Identify which cell holds the provided text, then report its (X, Y) central coordinate. 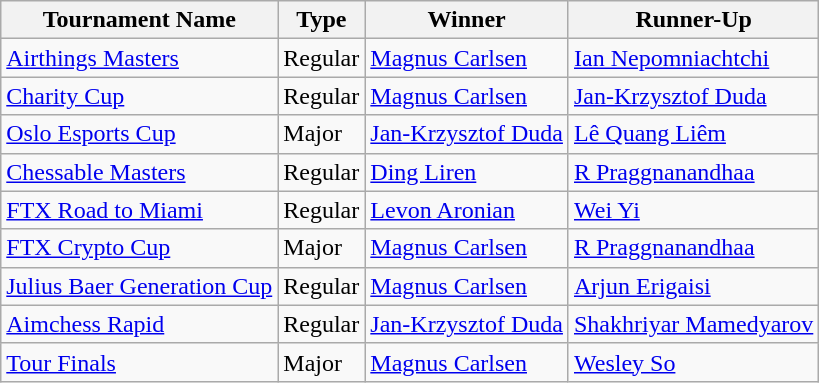
Ian Nepomniachtchi (693, 58)
Wesley So (693, 362)
Lê Quang Liêm (693, 134)
Airthings Masters (140, 58)
Levon Aronian (467, 210)
Chessable Masters (140, 172)
Shakhriyar Mamedyarov (693, 324)
Winner (467, 20)
Tournament Name (140, 20)
Aimchess Rapid (140, 324)
FTX Road to Miami (140, 210)
FTX Crypto Cup (140, 248)
Julius Baer Generation Cup (140, 286)
Type (322, 20)
Ding Liren (467, 172)
Runner-Up (693, 20)
Oslo Esports Cup (140, 134)
Wei Yi (693, 210)
Charity Cup (140, 96)
Tour Finals (140, 362)
Arjun Erigaisi (693, 286)
